Identify which cell holds the provided text, then report its (x, y) central coordinate. 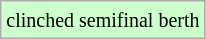
clinched semifinal berth (103, 20)
